Provide the [x, y] coordinate of the cell's center where the given text is located.  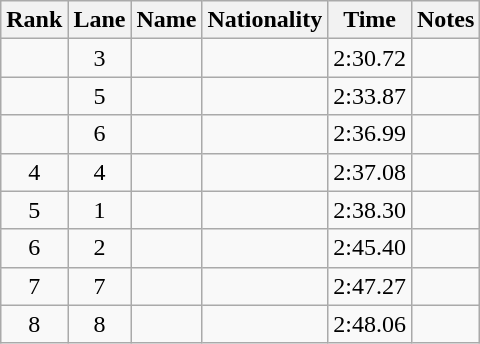
2 [100, 248]
2:47.27 [370, 286]
2:37.08 [370, 172]
Lane [100, 20]
Rank [34, 20]
Time [370, 20]
2:36.99 [370, 134]
2:33.87 [370, 96]
2:38.30 [370, 210]
2:48.06 [370, 324]
1 [100, 210]
Nationality [265, 20]
3 [100, 58]
Name [166, 20]
2:30.72 [370, 58]
2:45.40 [370, 248]
Notes [445, 20]
